Provide the [x, y] coordinate of the cell's center where the given text is located.  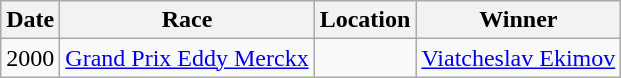
Grand Prix Eddy Merckx [187, 58]
Race [187, 20]
Viatcheslav Ekimov [518, 58]
Date [30, 20]
2000 [30, 58]
Location [365, 20]
Winner [518, 20]
